Identify which cell holds the provided text, then report its (x, y) central coordinate. 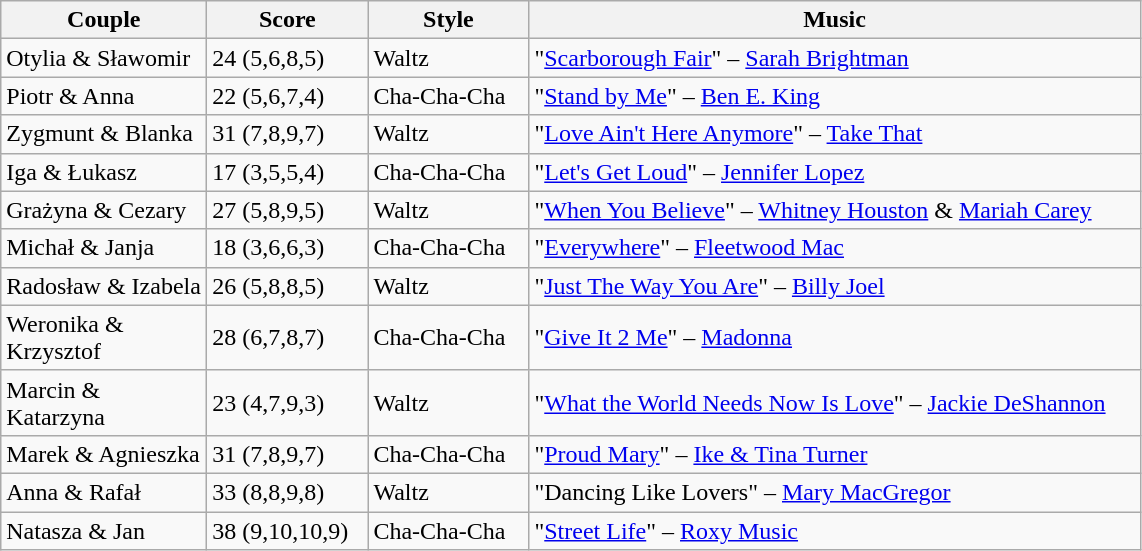
28 (6,7,8,7) (288, 338)
Michał & Janja (104, 248)
"Dancing Like Lovers" – Mary MacGregor (834, 492)
"Everywhere" – Fleetwood Mac (834, 248)
24 (5,6,8,5) (288, 58)
Marek & Agnieszka (104, 454)
Zygmunt & Blanka (104, 134)
22 (5,6,7,4) (288, 96)
26 (5,8,8,5) (288, 286)
Music (834, 20)
Style (448, 20)
"When You Believe" – Whitney Houston & Mariah Carey (834, 210)
38 (9,10,10,9) (288, 531)
Grażyna & Cezary (104, 210)
23 (4,7,9,3) (288, 402)
18 (3,6,6,3) (288, 248)
"Proud Mary" – Ike & Tina Turner (834, 454)
Iga & Łukasz (104, 172)
Anna & Rafał (104, 492)
Otylia & Sławomir (104, 58)
"Street Life" – Roxy Music (834, 531)
"Stand by Me" – Ben E. King (834, 96)
Marcin & Katarzyna (104, 402)
"Give It 2 Me" – Madonna (834, 338)
"Love Ain't Here Anymore" – Take That (834, 134)
"What the World Needs Now Is Love" – Jackie DeShannon (834, 402)
"Just The Way You Are" – Billy Joel (834, 286)
17 (3,5,5,4) (288, 172)
"Scarborough Fair" – Sarah Brightman (834, 58)
33 (8,8,9,8) (288, 492)
Natasza & Jan (104, 531)
Radosław & Izabela (104, 286)
Weronika & Krzysztof (104, 338)
Piotr & Anna (104, 96)
27 (5,8,9,5) (288, 210)
Score (288, 20)
Couple (104, 20)
"Let's Get Loud" – Jennifer Lopez (834, 172)
